Extract the (x, y) coordinate from the center of the cell holding the provided text.  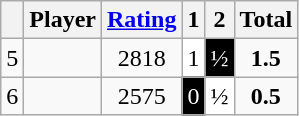
0.5 (266, 96)
2818 (142, 58)
6 (12, 96)
0 (194, 96)
Rating (142, 20)
5 (12, 58)
1.5 (266, 58)
Player (63, 20)
2575 (142, 96)
2 (220, 20)
Total (266, 20)
